From the cell containing the given text, extract its center point as [X, Y] coordinate. 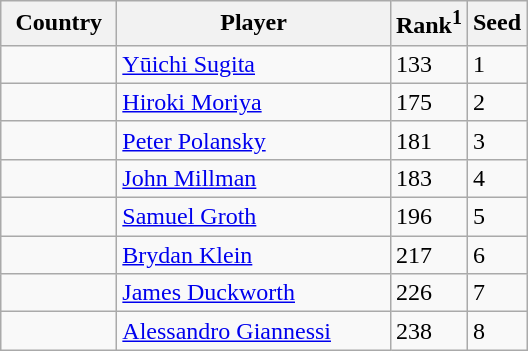
238 [428, 331]
4 [496, 178]
1 [496, 64]
183 [428, 178]
Samuel Groth [254, 217]
181 [428, 140]
5 [496, 217]
Rank1 [428, 24]
Seed [496, 24]
Player [254, 24]
Brydan Klein [254, 255]
196 [428, 217]
Country [59, 24]
Hiroki Moriya [254, 102]
3 [496, 140]
Alessandro Giannessi [254, 331]
6 [496, 255]
217 [428, 255]
175 [428, 102]
Peter Polansky [254, 140]
Yūichi Sugita [254, 64]
2 [496, 102]
133 [428, 64]
226 [428, 293]
8 [496, 331]
John Millman [254, 178]
James Duckworth [254, 293]
7 [496, 293]
